Return [x, y] of the center of cell containing provided text 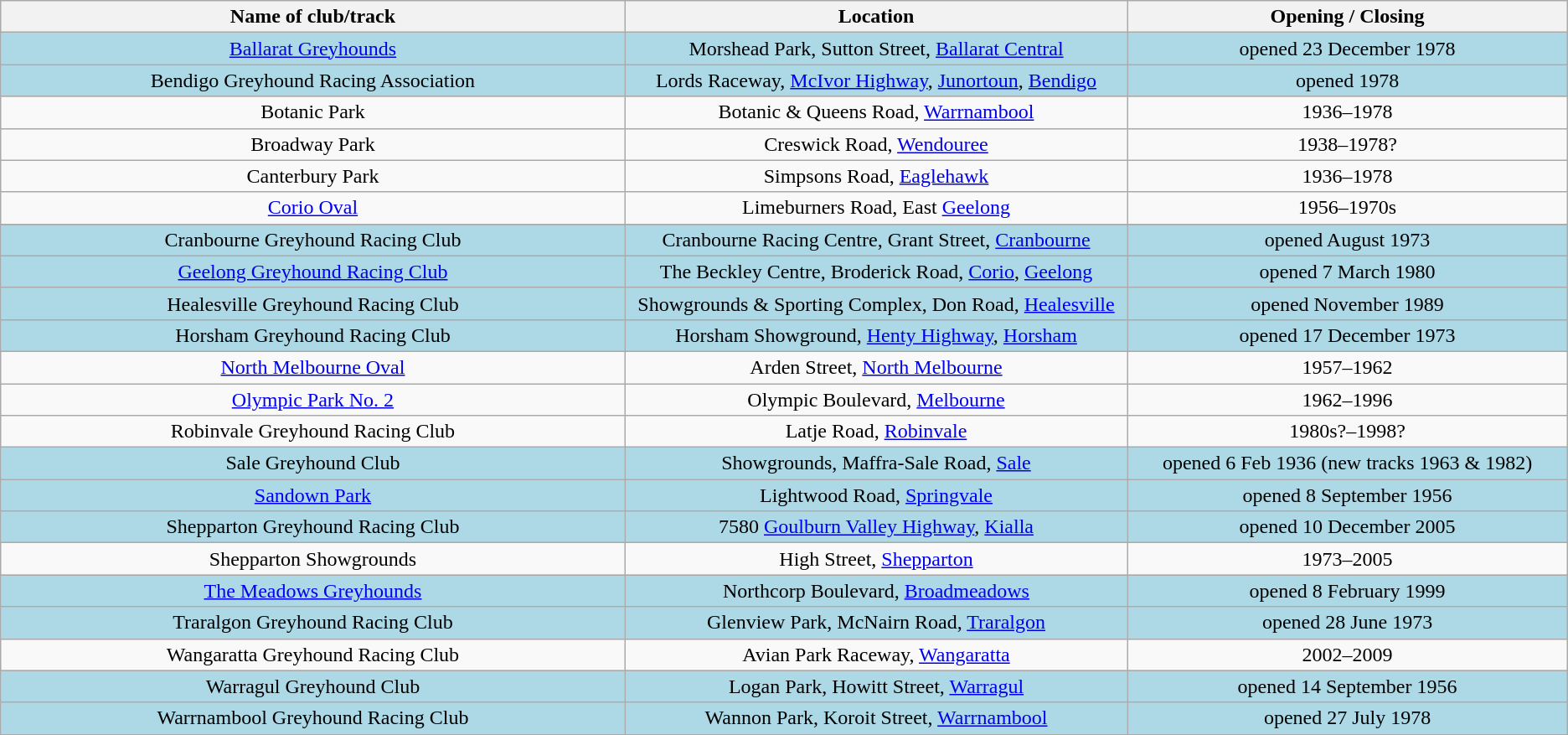
opened November 1989 [1347, 303]
1956–1970s [1347, 208]
1962–1996 [1347, 400]
Simpsons Road, Eaglehawk [876, 176]
Olympic Park No. 2 [313, 400]
Shepparton Greyhound Racing Club [313, 527]
Healesville Greyhound Racing Club [313, 303]
opened 8 February 1999 [1347, 591]
opened August 1973 [1347, 240]
The Beckley Centre, Broderick Road, Corio, Geelong [876, 272]
1973–2005 [1347, 559]
The Meadows Greyhounds [313, 591]
opened 27 July 1978 [1347, 718]
Lords Raceway, McIvor Highway, Junortoun, Bendigo [876, 80]
Lightwood Road, Springvale [876, 495]
opened 8 September 1956 [1347, 495]
Geelong Greyhound Racing Club [313, 272]
High Street, Shepparton [876, 559]
opened 23 December 1978 [1347, 49]
Latje Road, Robinvale [876, 432]
Corio Oval [313, 208]
opened 7 March 1980 [1347, 272]
Ballarat Greyhounds [313, 49]
Botanic Park [313, 112]
Warragul Greyhound Club [313, 686]
1980s?–1998? [1347, 432]
Wannon Park, Koroit Street, Warrnambool [876, 718]
opened 1978 [1347, 80]
Creswick Road, Wendouree [876, 144]
opened 6 Feb 1936 (new tracks 1963 & 1982) [1347, 463]
Showgrounds & Sporting Complex, Don Road, Healesville [876, 303]
opened 28 June 1973 [1347, 623]
Broadway Park [313, 144]
opened 10 December 2005 [1347, 527]
Location [876, 17]
Cranbourne Racing Centre, Grant Street, Cranbourne [876, 240]
Horsham Greyhound Racing Club [313, 335]
opened 14 September 1956 [1347, 686]
Olympic Boulevard, Melbourne [876, 400]
Glenview Park, McNairn Road, Traralgon [876, 623]
Logan Park, Howitt Street, Warragul [876, 686]
Avian Park Raceway, Wangaratta [876, 655]
Limeburners Road, East Geelong [876, 208]
Botanic & Queens Road, Warrnambool [876, 112]
Cranbourne Greyhound Racing Club [313, 240]
2002–2009 [1347, 655]
Name of club/track [313, 17]
Shepparton Showgrounds [313, 559]
1957–1962 [1347, 367]
7580 Goulburn Valley Highway, Kialla [876, 527]
Northcorp Boulevard, Broadmeadows [876, 591]
Traralgon Greyhound Racing Club [313, 623]
Bendigo Greyhound Racing Association [313, 80]
Canterbury Park [313, 176]
Horsham Showground, Henty Highway, Horsham [876, 335]
Robinvale Greyhound Racing Club [313, 432]
Showgrounds, Maffra-Sale Road, Sale [876, 463]
Sale Greyhound Club [313, 463]
Wangaratta Greyhound Racing Club [313, 655]
North Melbourne Oval [313, 367]
Arden Street, North Melbourne [876, 367]
opened 17 December 1973 [1347, 335]
Opening / Closing [1347, 17]
Warrnambool Greyhound Racing Club [313, 718]
1938–1978? [1347, 144]
Morshead Park, Sutton Street, Ballarat Central [876, 49]
Sandown Park [313, 495]
